For the text-containing cell, return its midpoint in [X, Y] coordinate format. 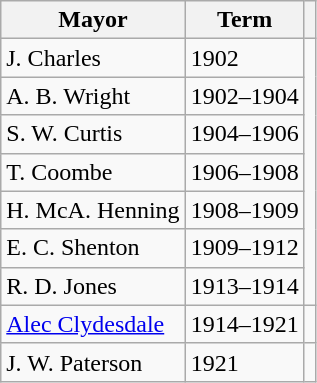
E. C. Shenton [93, 248]
A. B. Wright [93, 96]
1914–1921 [244, 324]
H. McA. Henning [93, 210]
R. D. Jones [93, 286]
1906–1908 [244, 172]
1902–1904 [244, 96]
1909–1912 [244, 248]
J. Charles [93, 58]
1913–1914 [244, 286]
S. W. Curtis [93, 134]
1904–1906 [244, 134]
Alec Clydesdale [93, 324]
1908–1909 [244, 210]
T. Coombe [93, 172]
1921 [244, 362]
J. W. Paterson [93, 362]
Term [244, 20]
1902 [244, 58]
Mayor [93, 20]
